Scan for the cell matching the given text and deliver its [X, Y] coordinate at center. 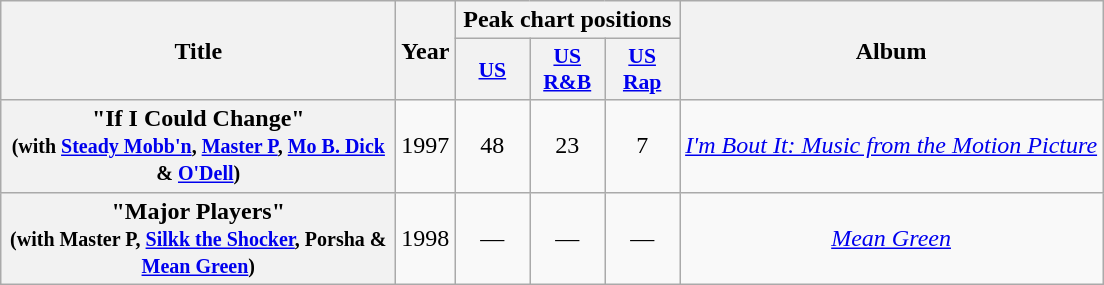
7 [642, 146]
1998 [426, 238]
Mean Green [892, 238]
USRap [642, 70]
Title [198, 50]
USR&B [568, 70]
1997 [426, 146]
48 [492, 146]
"Major Players"(with Master P, Silkk the Shocker, Porsha & Mean Green) [198, 238]
"If I Could Change"(with Steady Mobb'n, Master P, Mo B. Dick & O'Dell) [198, 146]
23 [568, 146]
Year [426, 50]
I'm Bout It: Music from the Motion Picture [892, 146]
Album [892, 50]
Peak chart positions [568, 20]
US [492, 70]
